For the text-containing cell, return its midpoint in [X, Y] coordinate format. 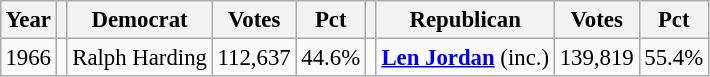
1966 [28, 57]
55.4% [674, 57]
112,637 [254, 57]
Year [28, 20]
Ralph Harding [140, 57]
139,819 [596, 57]
44.6% [330, 57]
Democrat [140, 20]
Republican [465, 20]
Len Jordan (inc.) [465, 57]
